Determine the [x, y] coordinate at the center of the cell enclosing the given text.  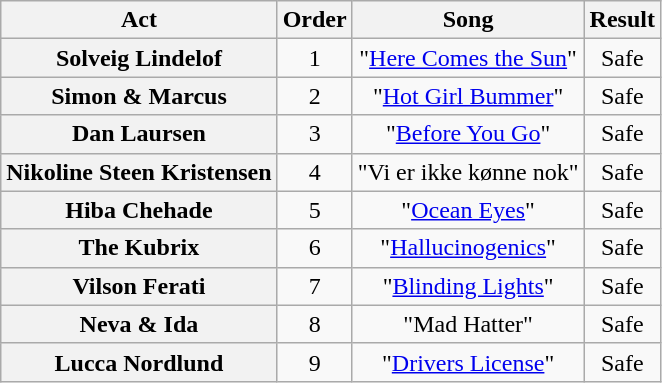
Vilson Ferati [139, 286]
1 [314, 58]
Solveig Lindelof [139, 58]
6 [314, 248]
The Kubrix [139, 248]
4 [314, 172]
Dan Laursen [139, 134]
Simon & Marcus [139, 96]
"Here Comes the Sun" [468, 58]
Result [622, 20]
Hiba Chehade [139, 210]
9 [314, 362]
"Ocean Eyes" [468, 210]
"Hallucinogenics" [468, 248]
Neva & Ida [139, 324]
Order [314, 20]
"Drivers License" [468, 362]
Act [139, 20]
5 [314, 210]
"Blinding Lights" [468, 286]
8 [314, 324]
"Before You Go" [468, 134]
Song [468, 20]
3 [314, 134]
Nikoline Steen Kristensen [139, 172]
Lucca Nordlund [139, 362]
2 [314, 96]
"Mad Hatter" [468, 324]
"Vi er ikke kønne nok" [468, 172]
"Hot Girl Bummer" [468, 96]
7 [314, 286]
